Search for the cell housing the specified text and yield its [X, Y] center coordinate. 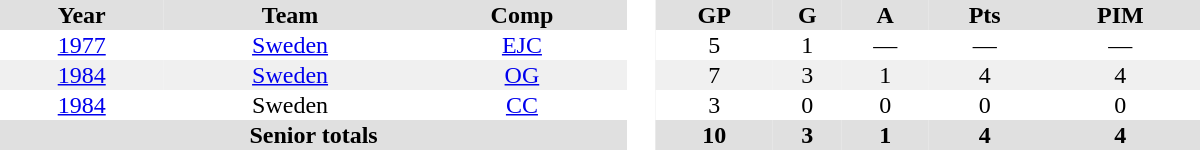
1977 [82, 45]
CC [522, 105]
Year [82, 15]
Senior totals [314, 135]
OG [522, 75]
EJC [522, 45]
Team [290, 15]
Comp [522, 15]
G [806, 15]
GP [714, 15]
5 [714, 45]
A [886, 15]
7 [714, 75]
10 [714, 135]
PIM [1120, 15]
Pts [985, 15]
